Return the (X, Y) coordinate for the center point of the cell that contains the specified text.  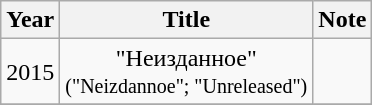
2015 (30, 72)
Note (342, 20)
"Неизданное" ("Neizdannoe"; "Unreleased") (186, 72)
Year (30, 20)
Title (186, 20)
